Provide the (X, Y) coordinate of the cell's center where the given text is located.  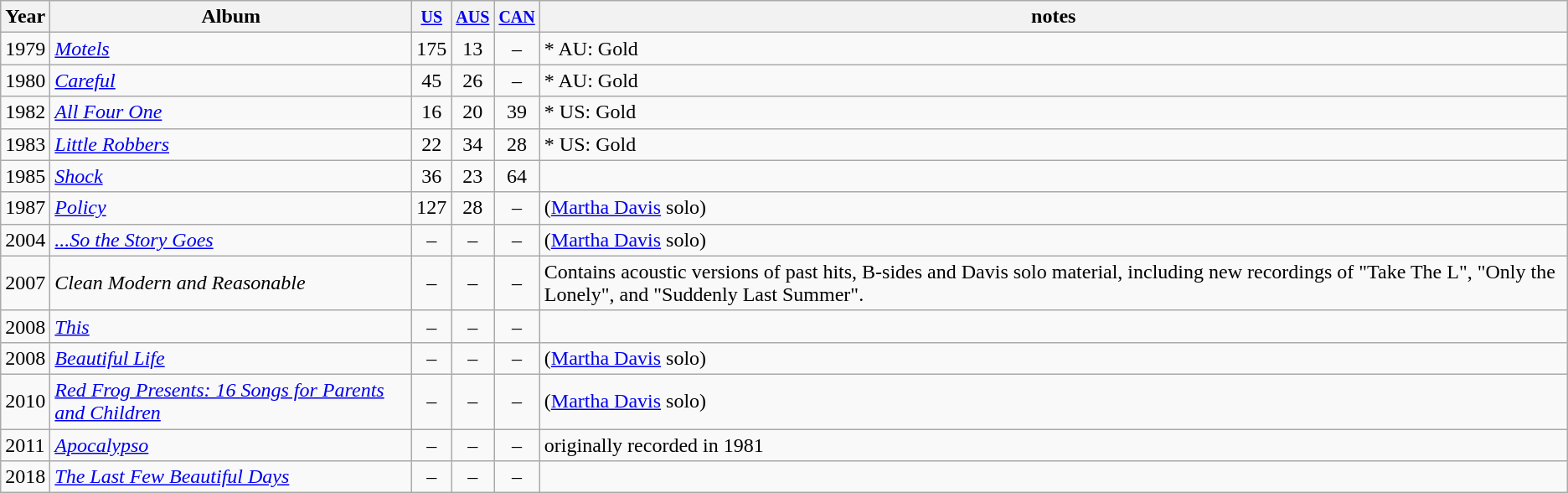
127 (432, 208)
Year (25, 17)
2007 (25, 283)
26 (472, 80)
2018 (25, 477)
1985 (25, 176)
23 (472, 176)
Apocalypso (231, 445)
Shock (231, 176)
2010 (25, 401)
13 (472, 49)
39 (517, 112)
AUS (472, 17)
originally recorded in 1981 (1054, 445)
34 (472, 144)
1980 (25, 80)
US (432, 17)
1982 (25, 112)
Careful (231, 80)
175 (432, 49)
36 (432, 176)
22 (432, 144)
All Four One (231, 112)
Red Frog Presents: 16 Songs for Parents and Children (231, 401)
CAN (517, 17)
Beautiful Life (231, 358)
20 (472, 112)
64 (517, 176)
2004 (25, 240)
Album (231, 17)
1983 (25, 144)
Clean Modern and Reasonable (231, 283)
45 (432, 80)
...So the Story Goes (231, 240)
The Last Few Beautiful Days (231, 477)
1987 (25, 208)
notes (1054, 17)
This (231, 326)
16 (432, 112)
Policy (231, 208)
Little Robbers (231, 144)
Motels (231, 49)
1979 (25, 49)
2011 (25, 445)
